Capture the cell that displays the provided text and extract its (x, y) central coordinate. 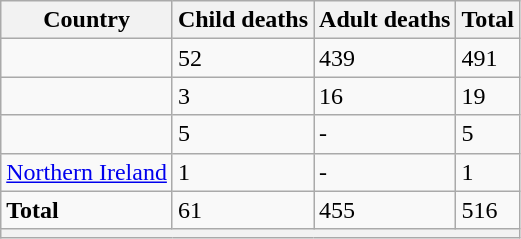
439 (385, 58)
Country (87, 20)
16 (385, 96)
52 (242, 58)
Child deaths (242, 20)
Northern Ireland (87, 172)
Adult deaths (385, 20)
61 (242, 210)
19 (488, 96)
491 (488, 58)
455 (385, 210)
516 (488, 210)
3 (242, 96)
